Determine the [X, Y] coordinate at the center of the cell enclosing the given text.  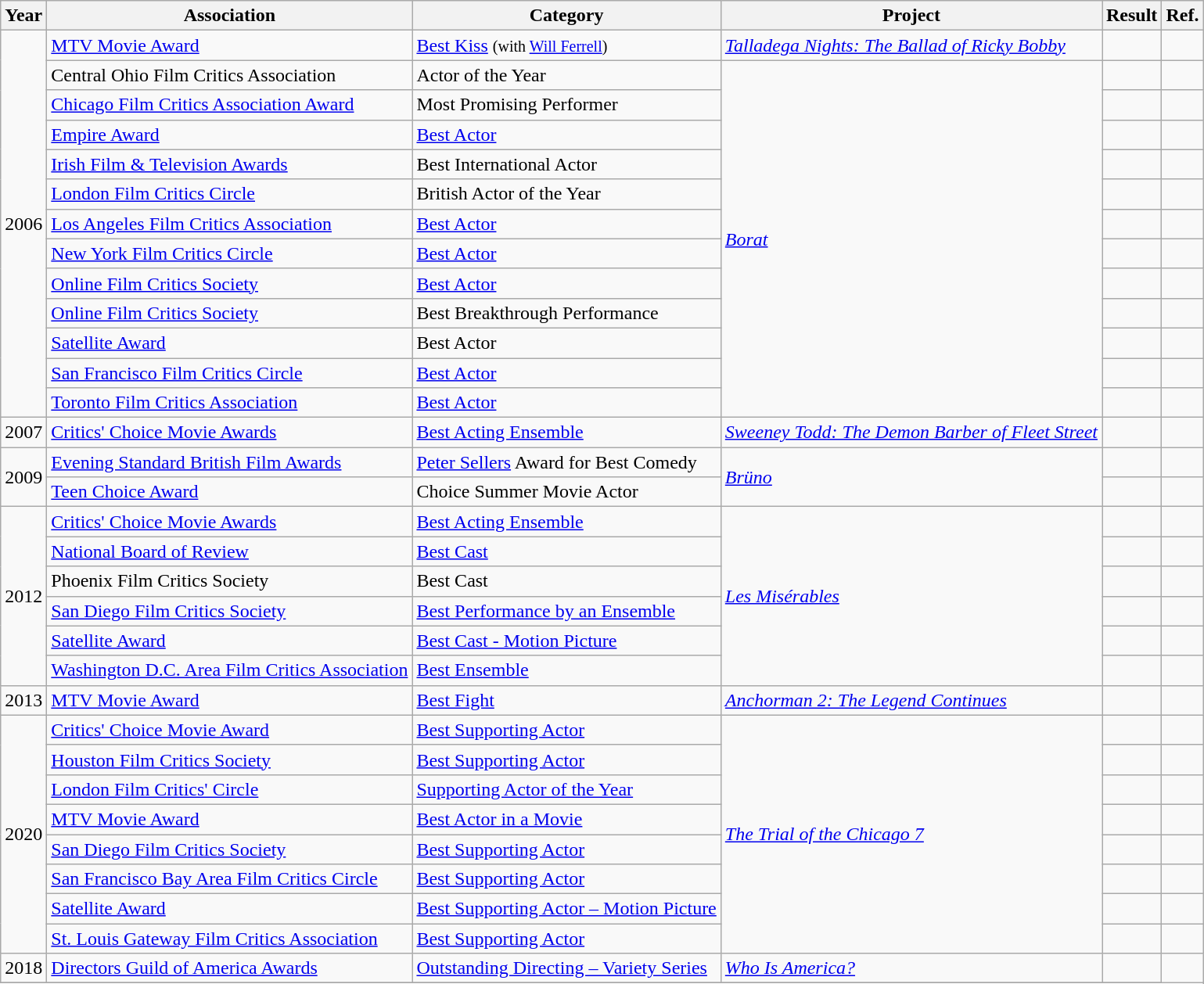
Choice Summer Movie Actor [566, 492]
Best Fight [566, 700]
Year [23, 16]
2012 [23, 596]
Empire Award [230, 135]
Chicago Film Critics Association Award [230, 105]
Toronto Film Critics Association [230, 403]
Best Supporting Actor – Motion Picture [566, 909]
Anchorman 2: The Legend Continues [911, 700]
Central Ohio Film Critics Association [230, 75]
Ref. [1183, 16]
Teen Choice Award [230, 492]
2006 [23, 224]
Association [230, 16]
Peter Sellers Award for Best Comedy [566, 462]
Talladega Nights: The Ballad of Ricky Bobby [911, 45]
Most Promising Performer [566, 105]
St. Louis Gateway Film Critics Association [230, 939]
Los Angeles Film Critics Association [230, 224]
Best International Actor [566, 164]
2013 [23, 700]
New York Film Critics Circle [230, 253]
Best Breakthrough Performance [566, 313]
2018 [23, 968]
British Actor of the Year [566, 194]
Best Cast - Motion Picture [566, 641]
Phoenix Film Critics Society [230, 581]
Washington D.C. Area Film Critics Association [230, 670]
Les Misérables [911, 596]
Category [566, 16]
The Trial of the Chicago 7 [911, 834]
Irish Film & Television Awards [230, 164]
Evening Standard British Film Awards [230, 462]
London Film Critics Circle [230, 194]
Houston Film Critics Society [230, 760]
Best Kiss (with Will Ferrell) [566, 45]
Directors Guild of America Awards [230, 968]
Best Actor in a Movie [566, 819]
Supporting Actor of the Year [566, 789]
Brüno [911, 477]
2020 [23, 834]
Outstanding Directing – Variety Series [566, 968]
Actor of the Year [566, 75]
Best Ensemble [566, 670]
Result [1131, 16]
Borat [911, 239]
Who Is America? [911, 968]
Critics' Choice Movie Award [230, 730]
London Film Critics' Circle [230, 789]
San Francisco Bay Area Film Critics Circle [230, 879]
2007 [23, 433]
2009 [23, 477]
Project [911, 16]
National Board of Review [230, 551]
San Francisco Film Critics Circle [230, 373]
Sweeney Todd: The Demon Barber of Fleet Street [911, 433]
Best Performance by an Ensemble [566, 611]
